Return the [x, y] coordinate for the center point of the cell that contains the specified text.  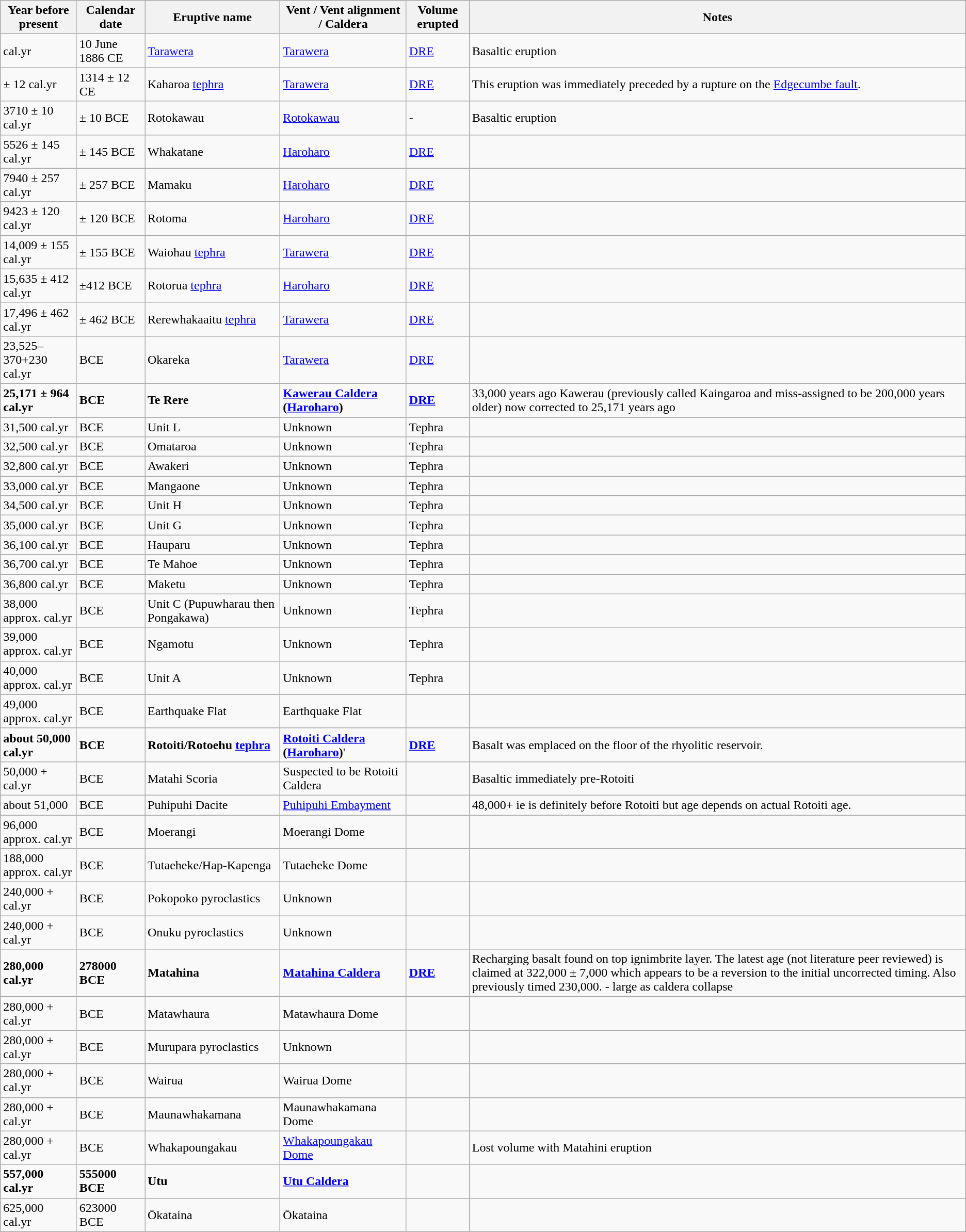
Matahi Scoria [212, 778]
23,525–370+230 cal.yr [39, 360]
Mangaone [212, 486]
38,000 approx. cal.yr [39, 611]
49,000 approx. cal.yr [39, 711]
33,000 years ago Kawerau (previously called Kaingaroa and miss-assigned to be 200,000 years older) now corrected to 25,171 years ago [717, 400]
Year before present [39, 18]
Te Mahoe [212, 564]
36,100 cal.yr [39, 545]
Maketu [212, 584]
555000 BCE [110, 1181]
32,800 cal.yr [39, 466]
Matawhaura Dome [343, 1013]
Unit H [212, 506]
± 12 cal.yr [39, 85]
14,009 ± 155 cal.yr [39, 252]
Basalt was emplaced on the floor of the rhyolitic reservoir. [717, 745]
625,000 cal.yr [39, 1214]
Unit C (Pupuwharau then Pongakawa) [212, 611]
Matahina [212, 973]
about 51,000 [39, 805]
Wairua Dome [343, 1080]
Puhipuhi Embayment [343, 805]
34,500 cal.yr [39, 506]
278000 BCE [110, 973]
Suspected to be Rotoiti Caldera [343, 778]
Rotoiti Caldera (Haroharo)' [343, 745]
Mamaku [212, 185]
Whakapoungakau Dome [343, 1147]
Hauparu [212, 545]
Rerewhakaaitu tephra [212, 319]
Eruptive name [212, 18]
15,635 ± 412 cal.yr [39, 286]
Omataroa [212, 447]
Onuku pyroclastics [212, 933]
Unit A [212, 678]
Awakeri [212, 466]
Vent / Vent alignment / Caldera [343, 18]
about 50,000 cal.yr [39, 745]
Notes [717, 18]
Waiohau tephra [212, 252]
Volume erupted [438, 18]
Matawhaura [212, 1013]
Wairua [212, 1080]
± 10 BCE [110, 118]
Kawerau Caldera (Haroharo) [343, 400]
32,500 cal.yr [39, 447]
±412 BCE [110, 286]
36,700 cal.yr [39, 564]
Kaharoa tephra [212, 85]
Tutaeheke Dome [343, 866]
This eruption was immediately preceded by a rupture on the Edgecumbe fault. [717, 85]
10 June 1886 CE [110, 51]
Moerangi [212, 832]
Rotoma [212, 219]
Moerangi Dome [343, 832]
Maunawhakamana [212, 1114]
31,500 cal.yr [39, 427]
17,496 ± 462 cal.yr [39, 319]
Unit L [212, 427]
3710 ± 10 cal.yr [39, 118]
35,000 cal.yr [39, 525]
Rotorua tephra [212, 286]
Utu Caldera [343, 1181]
Maunawhakamana Dome [343, 1114]
5526 ± 145 cal.yr [39, 152]
25,171 ± 964 cal.yr [39, 400]
Tutaeheke/Hap-Kapenga [212, 866]
Lost volume with Matahini eruption [717, 1147]
Okareka [212, 360]
188,000 approx. cal.yr [39, 866]
Unit G [212, 525]
Pokopoko pyroclastics [212, 899]
557,000 cal.yr [39, 1181]
Utu [212, 1181]
Puhipuhi Dacite [212, 805]
± 155 BCE [110, 252]
Matahina Caldera [343, 973]
Whakapoungakau [212, 1147]
± 257 BCE [110, 185]
623000 BCE [110, 1214]
Whakatane [212, 152]
Rotoiti/Rotoehu tephra [212, 745]
39,000 approx. cal.yr [39, 644]
Calendar date [110, 18]
± 145 BCE [110, 152]
1314 ± 12 CE [110, 85]
33,000 cal.yr [39, 486]
9423 ± 120 cal.yr [39, 219]
40,000 approx. cal.yr [39, 678]
Basaltic immediately pre-Rotoiti [717, 778]
7940 ± 257 cal.yr [39, 185]
36,800 cal.yr [39, 584]
96,000 approx. cal.yr [39, 832]
Ngamotu [212, 644]
± 462 BCE [110, 319]
280,000 cal.yr [39, 973]
cal.yr [39, 51]
± 120 BCE [110, 219]
50,000 + cal.yr [39, 778]
Murupara pyroclastics [212, 1047]
48,000+ ie is definitely before Rotoiti but age depends on actual Rotoiti age. [717, 805]
- [438, 118]
Te Rere [212, 400]
